For the text-containing cell, return its midpoint in (x, y) coordinate format. 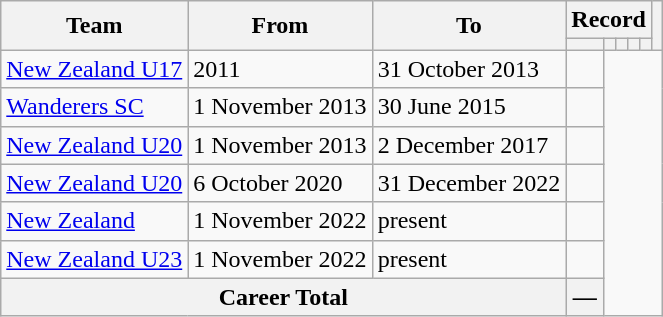
New Zealand U23 (94, 259)
30 June 2015 (469, 107)
From (280, 26)
Record (609, 20)
31 October 2013 (469, 69)
6 October 2020 (280, 183)
— (585, 297)
Career Total (284, 297)
Team (94, 26)
Wanderers SC (94, 107)
2011 (280, 69)
31 December 2022 (469, 183)
New Zealand (94, 221)
To (469, 26)
New Zealand U17 (94, 69)
2 December 2017 (469, 145)
